For the text-containing cell, return its midpoint in [x, y] coordinate format. 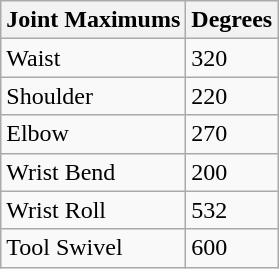
532 [232, 210]
200 [232, 172]
Degrees [232, 20]
Wrist Bend [94, 172]
Joint Maximums [94, 20]
Shoulder [94, 96]
Tool Swivel [94, 248]
600 [232, 248]
270 [232, 134]
Waist [94, 58]
220 [232, 96]
Elbow [94, 134]
320 [232, 58]
Wrist Roll [94, 210]
